For the text-containing cell, return its midpoint in [x, y] coordinate format. 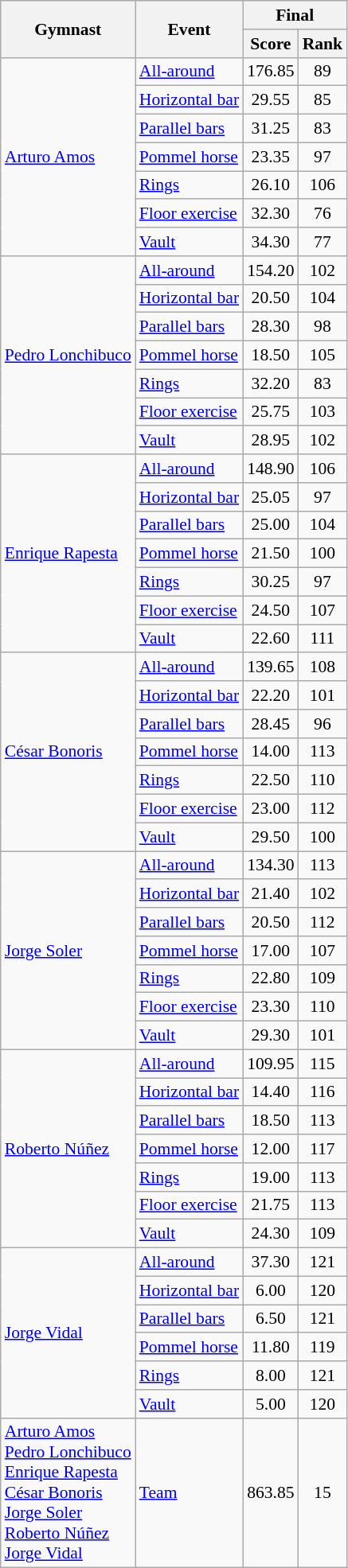
15 [323, 1492]
19.00 [271, 1177]
32.20 [271, 383]
117 [323, 1149]
863.85 [271, 1492]
85 [323, 100]
Roberto Núñez [68, 1149]
14.40 [271, 1092]
22.60 [271, 639]
22.50 [271, 780]
24.30 [271, 1234]
23.30 [271, 1007]
25.05 [271, 497]
29.55 [271, 100]
25.75 [271, 412]
Jorge Vidal [68, 1333]
Arturo Amos Pedro Lonchibuco Enrique Rapesta César Bonoris Jorge Soler Roberto Núñez Jorge Vidal [68, 1492]
17.00 [271, 951]
25.00 [271, 525]
12.00 [271, 1149]
134.30 [271, 866]
30.25 [271, 582]
11.80 [271, 1348]
28.45 [271, 724]
23.35 [271, 157]
8.00 [271, 1375]
Jorge Soler [68, 950]
119 [323, 1348]
28.95 [271, 441]
98 [323, 327]
148.90 [271, 469]
31.25 [271, 129]
29.50 [271, 837]
Rank [323, 44]
14.00 [271, 752]
176.85 [271, 72]
28.30 [271, 327]
109.95 [271, 1064]
Enrique Rapesta [68, 554]
116 [323, 1092]
6.00 [271, 1290]
105 [323, 356]
22.20 [271, 695]
Gymnast [68, 29]
34.30 [271, 242]
21.40 [271, 894]
29.30 [271, 1036]
Team [190, 1492]
108 [323, 667]
26.10 [271, 185]
22.80 [271, 979]
37.30 [271, 1263]
115 [323, 1064]
89 [323, 72]
77 [323, 242]
24.50 [271, 610]
154.20 [271, 270]
96 [323, 724]
César Bonoris [68, 753]
5.00 [271, 1404]
111 [323, 639]
Final [295, 15]
32.30 [271, 214]
Arturo Amos [68, 156]
76 [323, 214]
103 [323, 412]
Score [271, 44]
21.75 [271, 1205]
Event [190, 29]
139.65 [271, 667]
Pedro Lonchibuco [68, 355]
21.50 [271, 554]
23.00 [271, 809]
6.50 [271, 1319]
